Capture the cell that displays the provided text and extract its [x, y] central coordinate. 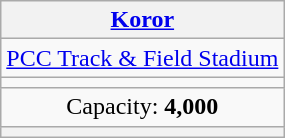
Capacity: 4,000 [142, 107]
PCC Track & Field Stadium [142, 58]
Koror [142, 20]
